Search for the cell housing the specified text and yield its (x, y) center coordinate. 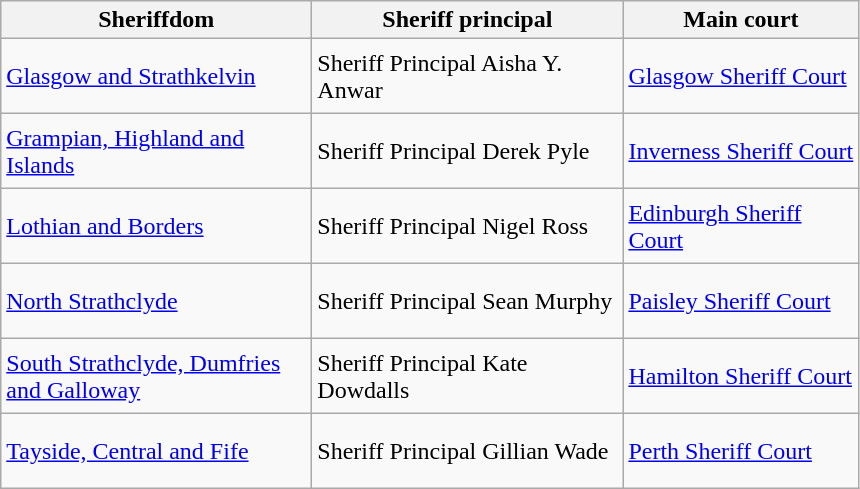
South Strathclyde, Dumfries and Galloway (156, 376)
Sheriff Principal Gillian Wade (468, 452)
Paisley Sheriff Court (741, 302)
Lothian and Borders (156, 226)
Edinburgh Sheriff Court (741, 226)
Sheriff Principal Sean Murphy (468, 302)
Sheriff Principal Kate Dowdalls (468, 376)
Tayside, Central and Fife (156, 452)
Sheriff Principal Aisha Y. Anwar (468, 76)
Main court (741, 20)
Sheriff principal (468, 20)
North Strathclyde (156, 302)
Glasgow and Strathkelvin (156, 76)
Hamilton Sheriff Court (741, 376)
Glasgow Sheriff Court (741, 76)
Inverness Sheriff Court (741, 152)
Perth Sheriff Court (741, 452)
Sheriff Principal Nigel Ross (468, 226)
Grampian, Highland and Islands (156, 152)
Sheriffdom (156, 20)
Sheriff Principal Derek Pyle (468, 152)
